Return (X, Y) of the center of cell containing provided text 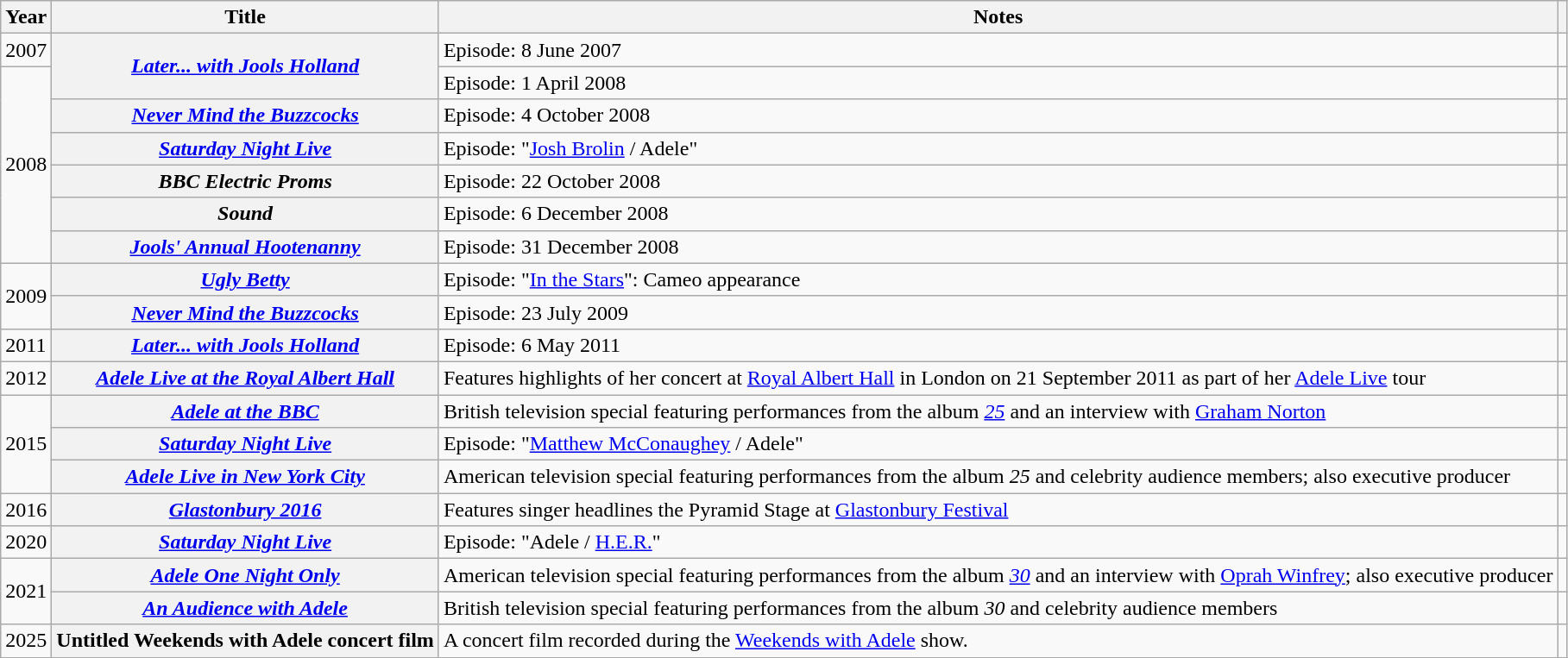
Untitled Weekends with Adele concert film (245, 641)
Adele at the BBC (245, 411)
2007 (26, 50)
A concert film recorded during the Weekends with Adele show. (998, 641)
Episode: "Adele / H.E.R." (998, 542)
2020 (26, 542)
Notes (998, 17)
BBC Electric Proms (245, 181)
Episode: 8 June 2007 (998, 50)
Title (245, 17)
Year (26, 17)
2009 (26, 296)
Episode: 23 July 2009 (998, 312)
Episode: 31 December 2008 (998, 247)
Glastonbury 2016 (245, 510)
Features singer headlines the Pyramid Stage at Glastonbury Festival (998, 510)
Episode: 6 December 2008 (998, 214)
American television special featuring performances from the album 25 and celebrity audience members; also executive producer (998, 477)
Episode: 22 October 2008 (998, 181)
British television special featuring performances from the album 30 and celebrity audience members (998, 608)
Adele One Night Only (245, 575)
Episode: "In the Stars": Cameo appearance (998, 279)
Ugly Betty (245, 279)
Episode: 1 April 2008 (998, 83)
2016 (26, 510)
2015 (26, 444)
British television special featuring performances from the album 25 and an interview with Graham Norton (998, 411)
Episode: 4 October 2008 (998, 116)
2021 (26, 592)
2025 (26, 641)
Episode: "Josh Brolin / Adele" (998, 148)
Jools' Annual Hootenanny (245, 247)
American television special featuring performances from the album 30 and an interview with Oprah Winfrey; also executive producer (998, 575)
Sound (245, 214)
Adele Live at the Royal Albert Hall (245, 378)
An Audience with Adele (245, 608)
2011 (26, 345)
Features highlights of her concert at Royal Albert Hall in London on 21 September 2011 as part of her Adele Live tour (998, 378)
Episode: "Matthew McConaughey / Adele" (998, 444)
2012 (26, 378)
Adele Live in New York City (245, 477)
Episode: 6 May 2011 (998, 345)
2008 (26, 165)
